For the text-containing cell, return its midpoint in (x, y) coordinate format. 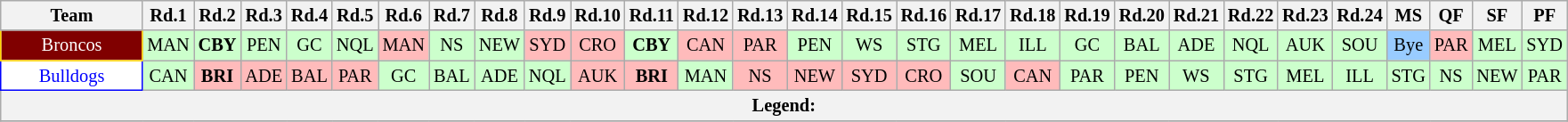
Rd.15 (869, 15)
Rd.3 (264, 15)
SF (1497, 15)
Rd.5 (355, 15)
Rd.6 (404, 15)
Rd.20 (1141, 15)
MS (1409, 15)
Rd.9 (548, 15)
Legend: (784, 105)
Rd.10 (598, 15)
Rd.8 (500, 15)
QF (1451, 15)
Broncos (72, 45)
Bulldogs (72, 76)
Rd.17 (978, 15)
Rd.4 (310, 15)
Bye (1409, 45)
Rd.2 (217, 15)
Rd.7 (452, 15)
Rd.14 (814, 15)
PF (1544, 15)
Rd.22 (1250, 15)
Rd.1 (167, 15)
Rd.16 (924, 15)
Rd.19 (1086, 15)
Rd.21 (1197, 15)
Rd.11 (652, 15)
Rd.12 (705, 15)
Rd.24 (1359, 15)
Rd.13 (760, 15)
Team (72, 15)
Rd.18 (1033, 15)
Rd.23 (1305, 15)
